Locate the cell with the specified text and output its [X, Y] center coordinate. 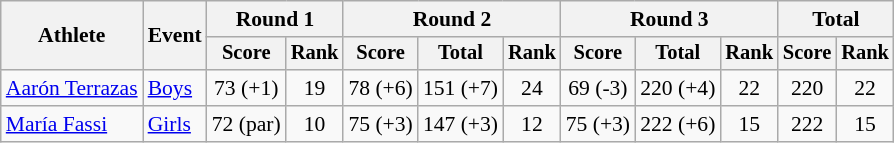
222 [807, 124]
147 (+3) [460, 124]
Round 3 [670, 19]
Round 2 [452, 19]
Event [175, 36]
Aarón Terrazas [72, 88]
María Fassi [72, 124]
78 (+6) [380, 88]
222 (+6) [678, 124]
151 (+7) [460, 88]
73 (+1) [246, 88]
220 [807, 88]
Boys [175, 88]
10 [315, 124]
24 [532, 88]
12 [532, 124]
220 (+4) [678, 88]
Girls [175, 124]
19 [315, 88]
72 (par) [246, 124]
Athlete [72, 36]
Round 1 [276, 19]
69 (-3) [598, 88]
